Detect which cell encompasses the target text, then output its [X, Y] center coordinate. 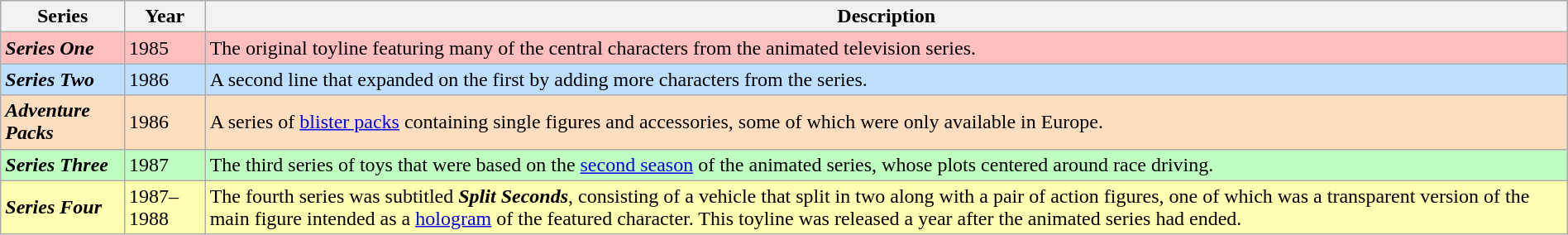
Series Four [63, 207]
The third series of toys that were based on the second season of the animated series, whose plots centered around race driving. [887, 165]
A second line that expanded on the first by adding more characters from the series. [887, 79]
Adventure Packs [63, 122]
Year [165, 17]
1985 [165, 48]
A series of blister packs containing single figures and accessories, some of which were only available in Europe. [887, 122]
The original toyline featuring many of the central characters from the animated television series. [887, 48]
Series Three [63, 165]
Series Two [63, 79]
1987–1988 [165, 207]
Series [63, 17]
Series One [63, 48]
1987 [165, 165]
Description [887, 17]
